Pinpoint the cell where the given text exists, returning its [X, Y] midpoint coordinate. 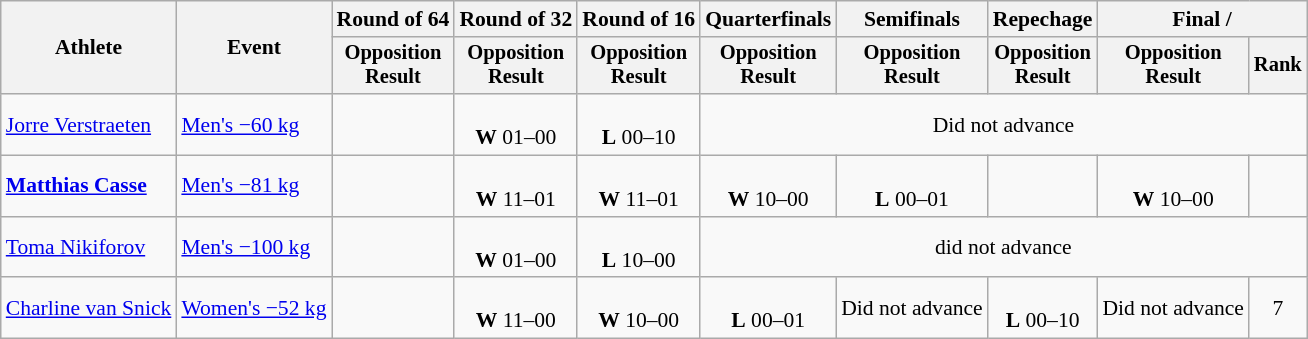
Rank [1278, 66]
Jorre Verstraeten [89, 124]
Toma Nikiforov [89, 248]
Event [254, 48]
Charline van Snick [89, 308]
Women's −52 kg [254, 308]
Men's −60 kg [254, 124]
Men's −100 kg [254, 248]
Matthias Casse [89, 186]
L 10–00 [638, 248]
Round of 16 [638, 19]
Semifinals [912, 19]
W 11–00 [516, 308]
7 [1278, 308]
Men's −81 kg [254, 186]
Round of 32 [516, 19]
Final / [1202, 19]
Round of 64 [394, 19]
Repechage [1043, 19]
did not advance [1003, 248]
Quarterfinals [768, 19]
Athlete [89, 48]
